Output the [x, y] coordinate of the center of the cell containing the given text.  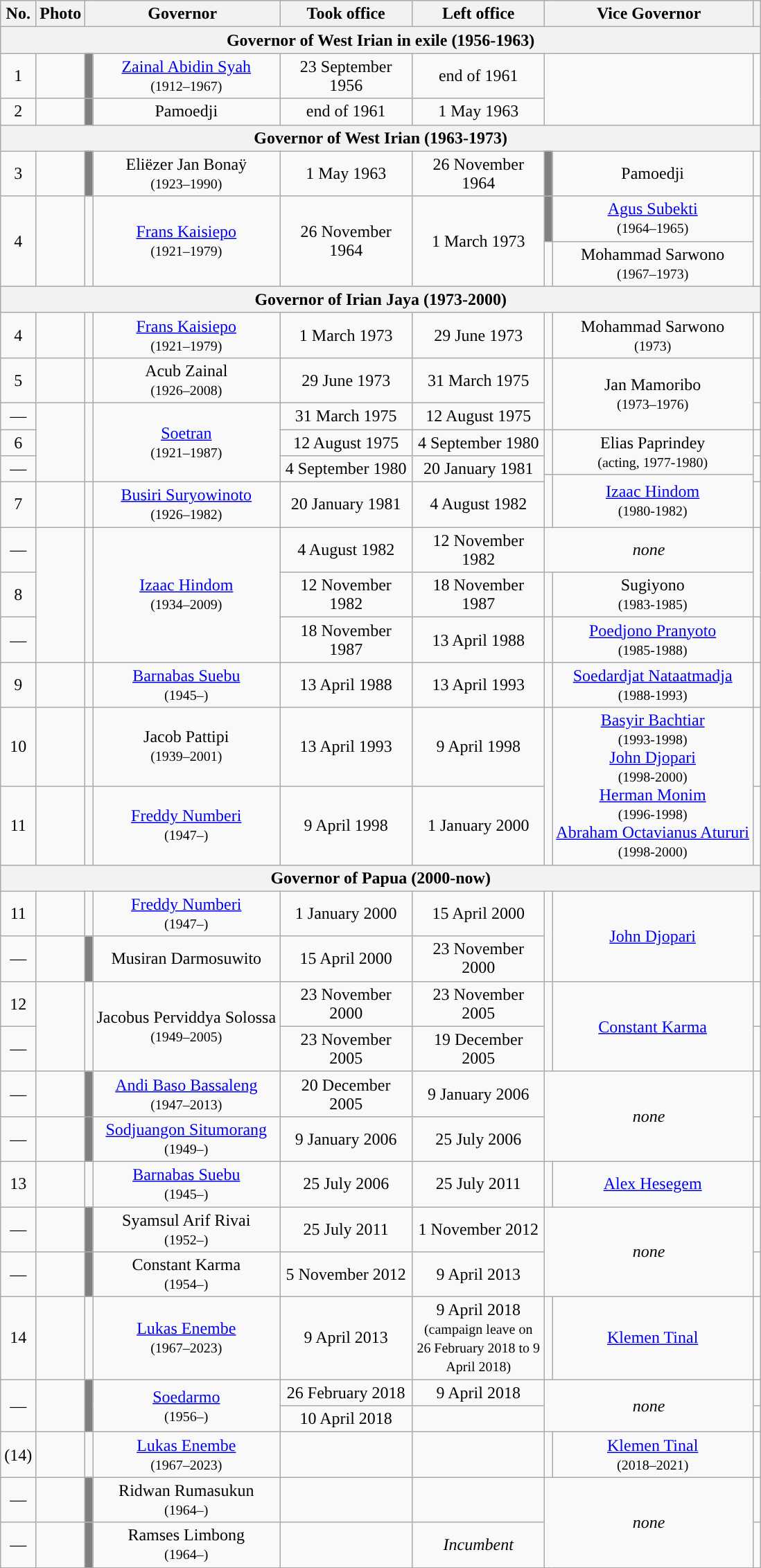
Constant Karma(1954–) [186, 1275]
Syamsul Arif Rivai(1952–) [186, 1229]
12 [18, 1003]
6 [18, 443]
Governor of West Irian in exile (1956-1963) [381, 40]
Sugiyono(1983-1985) [653, 594]
Klemen Tinal(2018–2021) [653, 1455]
Soedarmo(1956–) [186, 1406]
Left office [478, 14]
1 November 2012 [478, 1229]
Sodjuangon Situmorang(1949–) [186, 1139]
Took office [347, 14]
Acub Zainal(1926–2008) [186, 380]
Governor of Papua (2000-now) [381, 878]
2 [18, 112]
Ridwan Rumasukun(1964–) [186, 1499]
Zainal Abidin Syah(1912–1967) [186, 76]
Izaac Hindom(1980-1982) [653, 501]
26 February 2018 [347, 1393]
9 [18, 685]
13 [18, 1183]
5 November 2012 [347, 1275]
Governor of Irian Jaya (1973-2000) [381, 299]
7 [18, 504]
Jacobus Perviddya Solossa(1949–2005) [186, 1026]
Klemen Tinal [653, 1339]
Izaac Hindom(1934–2009) [186, 594]
Elias Paprindey(acting, 1977-1980) [653, 452]
Vice Governor [649, 14]
3 [18, 173]
5 [18, 380]
Jacob Pattipi(1939–2001) [186, 747]
Governor of West Irian (1963-1973) [381, 138]
8 [18, 594]
Basyir Bachtiar(1993-1998)John Djopari(1998-2000)Herman Monim(1996-1998)Abraham Octavianus Atururi(1998-2000) [653, 786]
No. [18, 14]
Soedardjat Nataatmadja(1988-1993) [653, 685]
Photo [61, 14]
10 [18, 747]
Musiran Darmosuwito [186, 959]
Alex Hesegem [653, 1183]
14 [18, 1339]
Busiri Suryowinoto(1926–1982) [186, 504]
Soetran(1921–1987) [186, 442]
Andi Baso Bassaleng(1947–2013) [186, 1093]
John Djopari [653, 936]
Incumbent [478, 1545]
Mohammad Sarwono(1973) [653, 335]
Agus Subekti(1964–1965) [653, 219]
Poedjono Pranyoto(1985-1988) [653, 640]
20 December 2005 [347, 1093]
Mohammad Sarwono(1967–1973) [653, 263]
19 December 2005 [478, 1049]
Jan Mamoribo(1973–1976) [653, 394]
(14) [18, 1455]
Ramses Limbong(1964–) [186, 1545]
9 April 2018 [478, 1393]
Constant Karma [653, 1026]
23 September 1956 [347, 76]
Eliëzer Jan Bonaÿ(1923–1990) [186, 173]
10 April 2018 [347, 1419]
1 [18, 76]
9 April 2018(campaign leave on 26 February 2018 to 9 April 2018) [478, 1339]
Governor [183, 14]
